Provide the [x, y] coordinate of the cell's center where the given text is located.  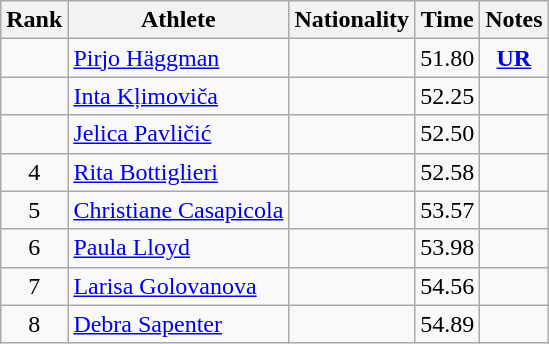
UR [514, 58]
54.89 [448, 324]
53.57 [448, 210]
Debra Sapenter [178, 324]
8 [34, 324]
Larisa Golovanova [178, 286]
7 [34, 286]
6 [34, 248]
5 [34, 210]
Nationality [352, 20]
54.56 [448, 286]
Jelica Pavličić [178, 134]
Time [448, 20]
Rita Bottiglieri [178, 172]
53.98 [448, 248]
52.58 [448, 172]
52.50 [448, 134]
Pirjo Häggman [178, 58]
Notes [514, 20]
Christiane Casapicola [178, 210]
52.25 [448, 96]
Inta Kļimoviča [178, 96]
Rank [34, 20]
Athlete [178, 20]
Paula Lloyd [178, 248]
4 [34, 172]
51.80 [448, 58]
